Output the [x, y] coordinate of the center of the cell containing the given text.  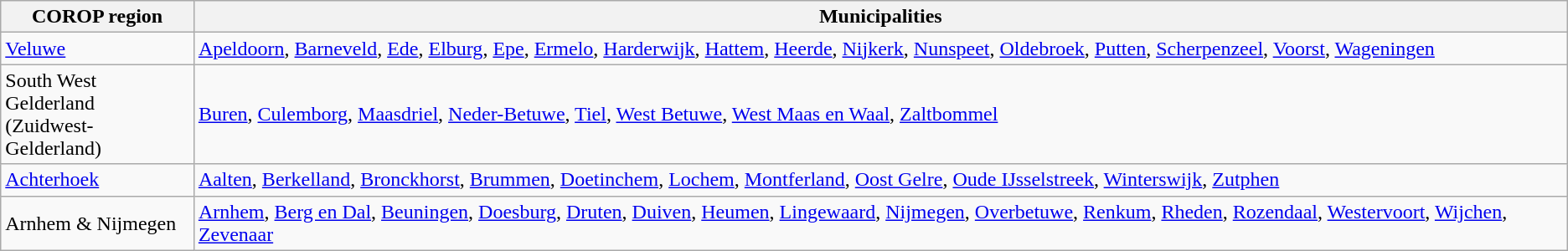
Achterhoek [97, 180]
COROP region [97, 17]
Veluwe [97, 49]
Buren, Culemborg, Maasdriel, Neder-Betuwe, Tiel, West Betuwe, West Maas en Waal, Zaltbommel [880, 114]
Arnhem & Nijmegen [97, 223]
South West Gelderland(Zuidwest-Gelderland) [97, 114]
Apeldoorn, Barneveld, Ede, Elburg, Epe, Ermelo, Harderwijk, Hattem, Heerde, Nijkerk, Nunspeet, Oldebroek, Putten, Scherpenzeel, Voorst, Wageningen [880, 49]
Aalten, Berkelland, Bronckhorst, Brummen, Doetinchem, Lochem, Montferland, Oost Gelre, Oude IJsselstreek, Winterswijk, Zutphen [880, 180]
Municipalities [880, 17]
